From the cell containing the given text, extract its center point as [x, y] coordinate. 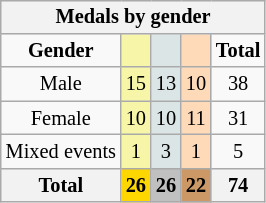
22 [196, 185]
31 [238, 118]
Female [61, 118]
Mixed events [61, 152]
74 [238, 185]
Medals by gender [133, 17]
5 [238, 152]
38 [238, 84]
11 [196, 118]
Gender [61, 51]
15 [136, 84]
3 [166, 152]
Male [61, 84]
13 [166, 84]
